From the cell containing the given text, extract its center point as (x, y) coordinate. 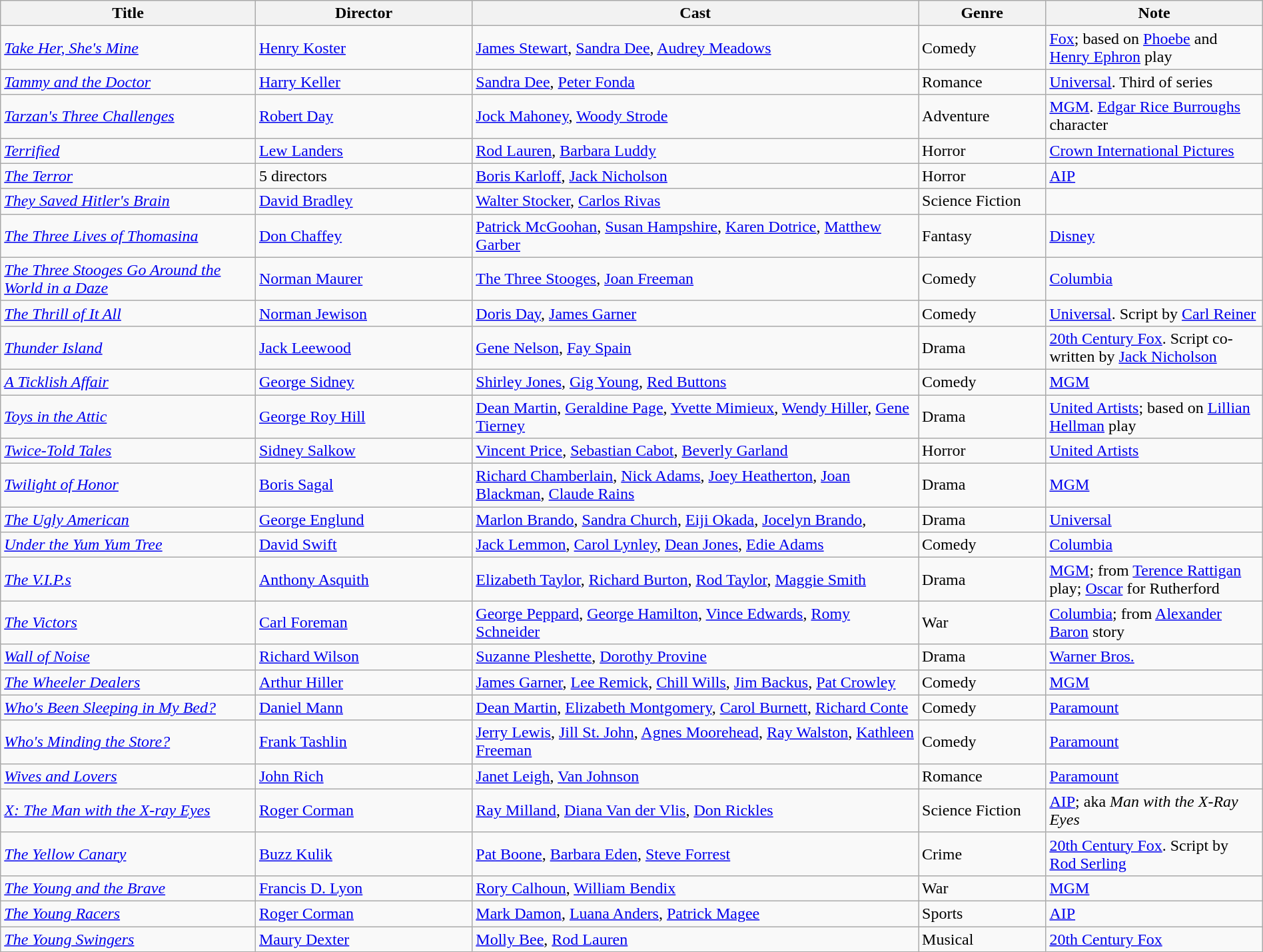
Dean Martin, Geraldine Page, Yvette Mimieux, Wendy Hiller, Gene Tierney (695, 416)
United Artists; based on Lillian Hellman play (1154, 416)
Norman Maurer (364, 278)
Universal (1154, 520)
Doris Day, James Garner (695, 313)
The V.I.P.s (128, 580)
Shirley Jones, Gig Young, Red Buttons (695, 382)
Patrick McGoohan, Susan Hampshire, Karen Dotrice, Matthew Garber (695, 236)
X: The Man with the X-ray Eyes (128, 810)
Anthony Asquith (364, 580)
Richard Wilson (364, 657)
James Stewart, Sandra Dee, Audrey Meadows (695, 48)
John Rich (364, 776)
The Terror (128, 176)
Thunder Island (128, 348)
Universal. Third of series (1154, 82)
Molly Bee, Rod Lauren (695, 939)
Boris Karloff, Jack Nicholson (695, 176)
Janet Leigh, Van Johnson (695, 776)
George Roy Hill (364, 416)
Under the Yum Yum Tree (128, 545)
Gene Nelson, Fay Spain (695, 348)
Sports (982, 913)
Disney (1154, 236)
James Garner, Lee Remick, Chill Wills, Jim Backus, Pat Crowley (695, 682)
United Artists (1154, 451)
Toys in the Attic (128, 416)
Arthur Hiller (364, 682)
Rod Lauren, Barbara Luddy (695, 151)
Crown International Pictures (1154, 151)
A Ticklish Affair (128, 382)
Pat Boone, Barbara Eden, Steve Forrest (695, 854)
The Wheeler Dealers (128, 682)
20th Century Fox. Script co-written by Jack Nicholson (1154, 348)
Walter Stocker, Carlos Rivas (695, 201)
Crime (982, 854)
Universal. Script by Carl Reiner (1154, 313)
The Young Racers (128, 913)
The Yellow Canary (128, 854)
Who's Minding the Store? (128, 742)
MGM; from Terence Rattigan play; Oscar for Rutherford (1154, 580)
George Peppard, George Hamilton, Vince Edwards, Romy Schneider (695, 622)
David Bradley (364, 201)
Carl Foreman (364, 622)
Tarzan's Three Challenges (128, 116)
George Sidney (364, 382)
Don Chaffey (364, 236)
Terrified (128, 151)
Mark Damon, Luana Anders, Patrick Magee (695, 913)
The Three Stooges, Joan Freeman (695, 278)
20th Century Fox. Script by Rod Serling (1154, 854)
Title (128, 13)
The Three Stooges Go Around the World in a Daze (128, 278)
Francis D. Lyon (364, 888)
Genre (982, 13)
George Englund (364, 520)
Columbia; from Alexander Baron story (1154, 622)
Boris Sagal (364, 485)
Ray Milland, Diana Van der Vlis, Don Rickles (695, 810)
MGM. Edgar Rice Burroughs character (1154, 116)
Warner Bros. (1154, 657)
Wives and Lovers (128, 776)
Jerry Lewis, Jill St. John, Agnes Moorehead, Ray Walston, Kathleen Freeman (695, 742)
Marlon Brando, Sandra Church, Eiji Okada, Jocelyn Brando, (695, 520)
The Young and the Brave (128, 888)
Cast (695, 13)
Buzz Kulik (364, 854)
Vincent Price, Sebastian Cabot, Beverly Garland (695, 451)
Note (1154, 13)
Maury Dexter (364, 939)
They Saved Hitler's Brain (128, 201)
Daniel Mann (364, 708)
Sidney Salkow (364, 451)
Twilight of Honor (128, 485)
Henry Koster (364, 48)
Jack Lemmon, Carol Lynley, Dean Jones, Edie Adams (695, 545)
Harry Keller (364, 82)
Rory Calhoun, William Bendix (695, 888)
David Swift (364, 545)
The Victors (128, 622)
Lew Landers (364, 151)
Jack Leewood (364, 348)
5 directors (364, 176)
Jock Mahoney, Woody Strode (695, 116)
Director (364, 13)
Elizabeth Taylor, Richard Burton, Rod Taylor, Maggie Smith (695, 580)
Who's Been Sleeping in My Bed? (128, 708)
Robert Day (364, 116)
The Young Swingers (128, 939)
Take Her, She's Mine (128, 48)
Richard Chamberlain, Nick Adams, Joey Heatherton, Joan Blackman, Claude Rains (695, 485)
Norman Jewison (364, 313)
Fox; based on Phoebe and Henry Ephron play (1154, 48)
Musical (982, 939)
Frank Tashlin (364, 742)
Suzanne Pleshette, Dorothy Provine (695, 657)
AIP; aka Man with the X-Ray Eyes (1154, 810)
Tammy and the Doctor (128, 82)
20th Century Fox (1154, 939)
Wall of Noise (128, 657)
The Three Lives of Thomasina (128, 236)
Twice-Told Tales (128, 451)
The Thrill of It All (128, 313)
Fantasy (982, 236)
Adventure (982, 116)
Sandra Dee, Peter Fonda (695, 82)
The Ugly American (128, 520)
Dean Martin, Elizabeth Montgomery, Carol Burnett, Richard Conte (695, 708)
